Locate the cell with the specified text and output its (X, Y) center coordinate. 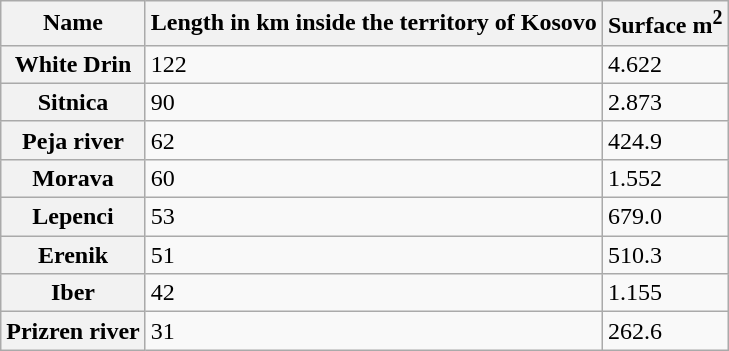
31 (374, 331)
262.6 (665, 331)
1.552 (665, 178)
4.622 (665, 64)
Length in km inside the territory of Kosovo (374, 24)
Erenik (74, 255)
Peja river (74, 140)
Prizren river (74, 331)
2.873 (665, 102)
53 (374, 217)
1.155 (665, 293)
510.3 (665, 255)
Name (74, 24)
90 (374, 102)
White Drin (74, 64)
62 (374, 140)
60 (374, 178)
51 (374, 255)
42 (374, 293)
122 (374, 64)
Lepenci (74, 217)
Sitnica (74, 102)
679.0 (665, 217)
424.9 (665, 140)
Morava (74, 178)
Iber (74, 293)
Surface m2 (665, 24)
